Capture the cell that displays the provided text and extract its (X, Y) central coordinate. 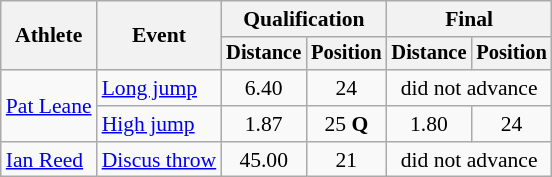
Pat Leane (49, 106)
did not advance (470, 88)
Final (470, 19)
High jump (160, 124)
Qualification (304, 19)
Long jump (160, 88)
1.87 (264, 124)
6.40 (264, 88)
Event (160, 36)
25 Q (346, 124)
1.80 (430, 124)
Athlete (49, 36)
